Capture the cell that displays the provided text and extract its [X, Y] central coordinate. 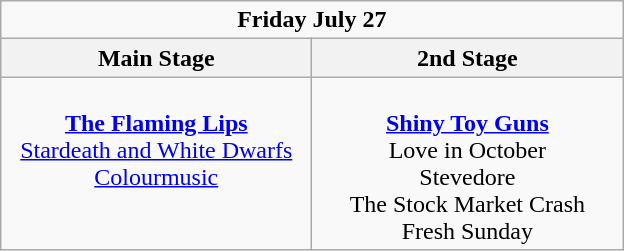
The Flaming Lips Stardeath and White Dwarfs Colourmusic [156, 164]
2nd Stage [468, 58]
Main Stage [156, 58]
Shiny Toy Guns Love in October Stevedore The Stock Market Crash Fresh Sunday [468, 164]
Friday July 27 [312, 20]
